Search for the cell housing the specified text and yield its [x, y] center coordinate. 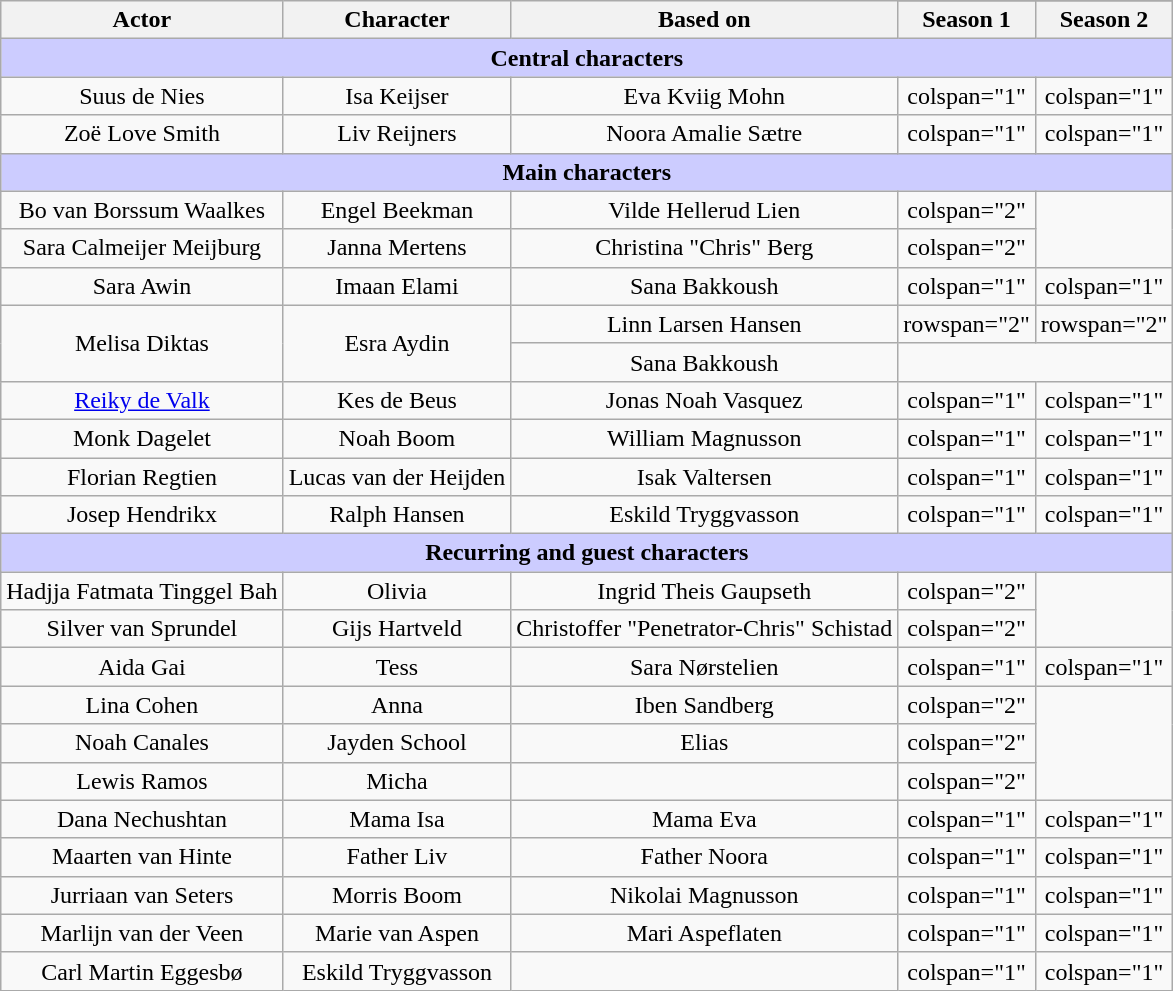
Liv Reijners [397, 134]
Engel Beekman [397, 210]
Character [397, 20]
Noah Boom [397, 438]
Mama Eva [704, 819]
Bo van Borssum Waalkes [142, 210]
Dana Nechushtan [142, 819]
Mari Aspeflaten [704, 933]
Father Liv [397, 857]
Noah Canales [142, 743]
Recurring and guest characters [587, 553]
Olivia [397, 591]
Morris Boom [397, 895]
Gijs Hartveld [397, 629]
Melisa Diktas [142, 343]
Tess [397, 667]
Ingrid Theis Gaupseth [704, 591]
Kes de Beus [397, 400]
Maarten van Hinte [142, 857]
Eva Kviig Mohn [704, 96]
Based on [704, 20]
Elias [704, 743]
Florian Regtien [142, 477]
Main characters [587, 172]
Christoffer "Penetrator-Chris" Schistad [704, 629]
Josep Hendrikx [142, 515]
Sara Nørstelien [704, 667]
Esra Aydin [397, 343]
Noora Amalie Sætre [704, 134]
Vilde Hellerud Lien [704, 210]
Carl Martin Eggesbø [142, 971]
Monk Dagelet [142, 438]
Nikolai Magnusson [704, 895]
Micha [397, 781]
Actor [142, 20]
Jonas Noah Vasquez [704, 400]
Hadjja Fatmata Tinggel Bah [142, 591]
Reiky de Valk [142, 400]
Imaan Elami [397, 286]
Anna [397, 705]
Lucas van der Heijden [397, 477]
Sara Awin [142, 286]
Central characters [587, 58]
Linn Larsen Hansen [704, 324]
Isa Keijser [397, 96]
Janna Mertens [397, 248]
Zoë Love Smith [142, 134]
William Magnusson [704, 438]
Christina "Chris" Berg [704, 248]
Mama Isa [397, 819]
Ralph Hansen [397, 515]
Season 2 [1104, 20]
Suus de Nies [142, 96]
Silver van Sprundel [142, 629]
Lewis Ramos [142, 781]
Aida Gai [142, 667]
Marlijn van der Veen [142, 933]
Iben Sandberg [704, 705]
Father Noora [704, 857]
Jurriaan van Seters [142, 895]
Marie van Aspen [397, 933]
Sara Calmeijer Meijburg [142, 248]
Jayden School [397, 743]
Isak Valtersen [704, 477]
Lina Cohen [142, 705]
Season 1 [967, 20]
